Return the (X, Y) coordinate for the center point of the cell that contains the specified text.  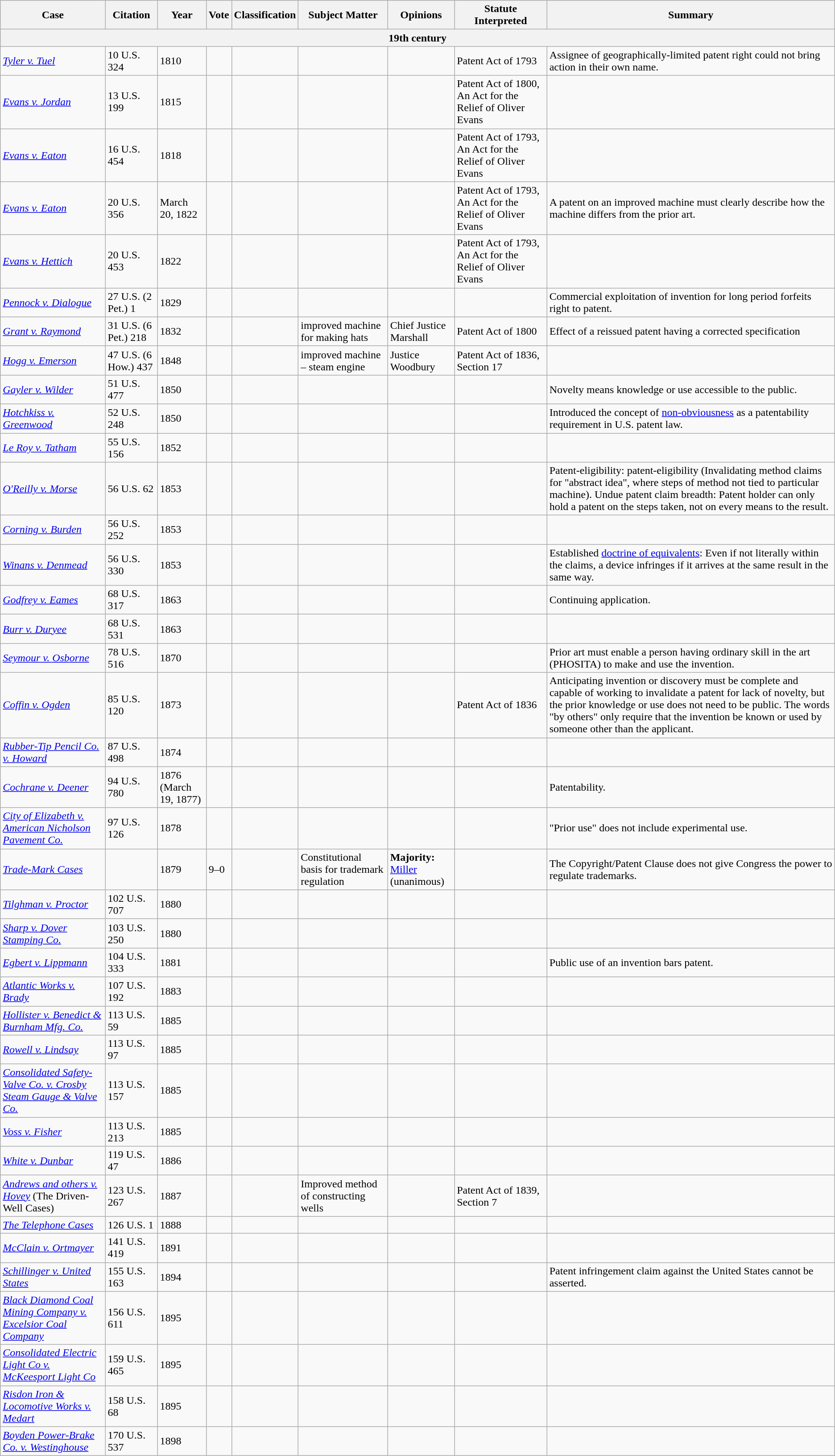
Andrews and others v. Hovey (The Driven-Well Cases) (53, 1196)
McClain v. Ortmayer (53, 1248)
56 U.S. 330 (131, 565)
1879 (182, 869)
Tilghman v. Proctor (53, 904)
1878 (182, 828)
Voss v. Fisher (53, 1132)
94 U.S. 780 (131, 787)
Continuing application. (690, 600)
Vote (219, 15)
85 U.S. 120 (131, 705)
1886 (182, 1161)
Consolidated Electric Light Co v. McKeesport Light Co (53, 1365)
1848 (182, 361)
158 U.S. 68 (131, 1406)
Improved method of constructing wells (343, 1196)
55 U.S. 156 (131, 447)
Pennock v. Dialogue (53, 303)
113 U.S. 157 (131, 1091)
97 U.S. 126 (131, 828)
Patent Act of 1793 (500, 61)
Schillinger v. United States (53, 1277)
103 U.S. 250 (131, 933)
Justice Woodbury (421, 361)
Risdon Iron & Locomotive Works v. Medart (53, 1406)
16 U.S. 454 (131, 155)
68 U.S. 531 (131, 629)
Seymour v. Osborne (53, 658)
Hogg v. Emerson (53, 361)
13 U.S. 199 (131, 102)
1822 (182, 261)
Patent Act of 1800 (500, 331)
155 U.S. 163 (131, 1277)
Atlantic Works v. Brady (53, 991)
improved machine – steam engine (343, 361)
Consolidated Safety-Valve Co. v. Crosby Steam Gauge & Valve Co. (53, 1091)
119 U.S. 47 (131, 1161)
126 U.S. 1 (131, 1225)
1888 (182, 1225)
The Copyright/Patent Clause does not give Congress the power to regulate trademarks. (690, 869)
1898 (182, 1441)
Rowell v. Lindsay (53, 1049)
Subject Matter (343, 15)
56 U.S. 62 (131, 489)
56 U.S. 252 (131, 530)
Burr v. Duryee (53, 629)
52 U.S. 248 (131, 419)
159 U.S. 465 (131, 1365)
Patent infringement claim against the United States cannot be asserted. (690, 1277)
1818 (182, 155)
Le Roy v. Tatham (53, 447)
1829 (182, 303)
87 U.S. 498 (131, 752)
White v. Dunbar (53, 1161)
Godfrey v. Eames (53, 600)
1881 (182, 962)
Trade-Mark Cases (53, 869)
Effect of a reissued patent having a corrected specification (690, 331)
1894 (182, 1277)
113 U.S. 213 (131, 1132)
The Telephone Cases (53, 1225)
Winans v. Denmead (53, 565)
March 20, 1822 (182, 208)
1815 (182, 102)
1810 (182, 61)
141 U.S. 419 (131, 1248)
Summary (690, 15)
Hollister v. Benedict & Burnham Mfg. Co. (53, 1020)
31 U.S. (6 Pet.) 218 (131, 331)
1874 (182, 752)
47 U.S. (6 How.) 437 (131, 361)
A patent on an improved machine must clearly describe how the machine differs from the prior art. (690, 208)
Evans v. Hettich (53, 261)
19th century (417, 38)
Rubber-Tip Pencil Co. v. Howard (53, 752)
1883 (182, 991)
Introduced the concept of non-obviousness as a patentability requirement in U.S. patent law. (690, 419)
1891 (182, 1248)
113 U.S. 59 (131, 1020)
10 U.S. 324 (131, 61)
1876 (March 19, 1877) (182, 787)
68 U.S. 317 (131, 600)
Grant v. Raymond (53, 331)
Patent Act of 1800, An Act for the Relief of Oliver Evans (500, 102)
27 U.S. (2 Pet.) 1 (131, 303)
9–0 (219, 869)
Patent Act of 1836, Section 17 (500, 361)
O'Reilly v. Morse (53, 489)
Hotchkiss v. Greenwood (53, 419)
Patentability. (690, 787)
Citation (131, 15)
Opinions (421, 15)
Gayler v. Wilder (53, 389)
156 U.S. 611 (131, 1318)
1870 (182, 658)
1832 (182, 331)
Boyden Power-Brake Co. v. Westinghouse (53, 1441)
Egbert v. Lippmann (53, 962)
51 U.S. 477 (131, 389)
Novelty means knowledge or use accessible to the public. (690, 389)
Majority: Miller (unanimous) (421, 869)
Classification (265, 15)
102 U.S. 707 (131, 904)
City of Elizabeth v. American Nicholson Pavement Co. (53, 828)
20 U.S. 356 (131, 208)
Commercial exploitation of invention for long period forfeits right to patent. (690, 303)
Black Diamond Coal Mining Company v. Excelsior Coal Company (53, 1318)
170 U.S. 537 (131, 1441)
123 U.S. 267 (131, 1196)
Year (182, 15)
Chief Justice Marshall (421, 331)
Sharp v. Dover Stamping Co. (53, 933)
Patent Act of 1839, Section 7 (500, 1196)
Prior art must enable a person having ordinary skill in the art (PHOSITA) to make and use the invention. (690, 658)
Evans v. Jordan (53, 102)
improved machine for making hats (343, 331)
113 U.S. 97 (131, 1049)
78 U.S. 516 (131, 658)
"Prior use" does not include experimental use. (690, 828)
1852 (182, 447)
104 U.S. 333 (131, 962)
1887 (182, 1196)
Constitutional basis for trademark regulation (343, 869)
1873 (182, 705)
Patent Act of 1836 (500, 705)
20 U.S. 453 (131, 261)
Tyler v. Tuel (53, 61)
Public use of an invention bars patent. (690, 962)
Assignee of geographically-limited patent right could not bring action in their own name. (690, 61)
Coffin v. Ogden (53, 705)
107 U.S. 192 (131, 991)
Statute Interpreted (500, 15)
Cochrane v. Deener (53, 787)
Case (53, 15)
Corning v. Burden (53, 530)
Established doctrine of equivalents: Even if not literally within the claims, a device infringes if it arrives at the same result in the same way. (690, 565)
